From the cell containing the given text, extract its center point as [X, Y] coordinate. 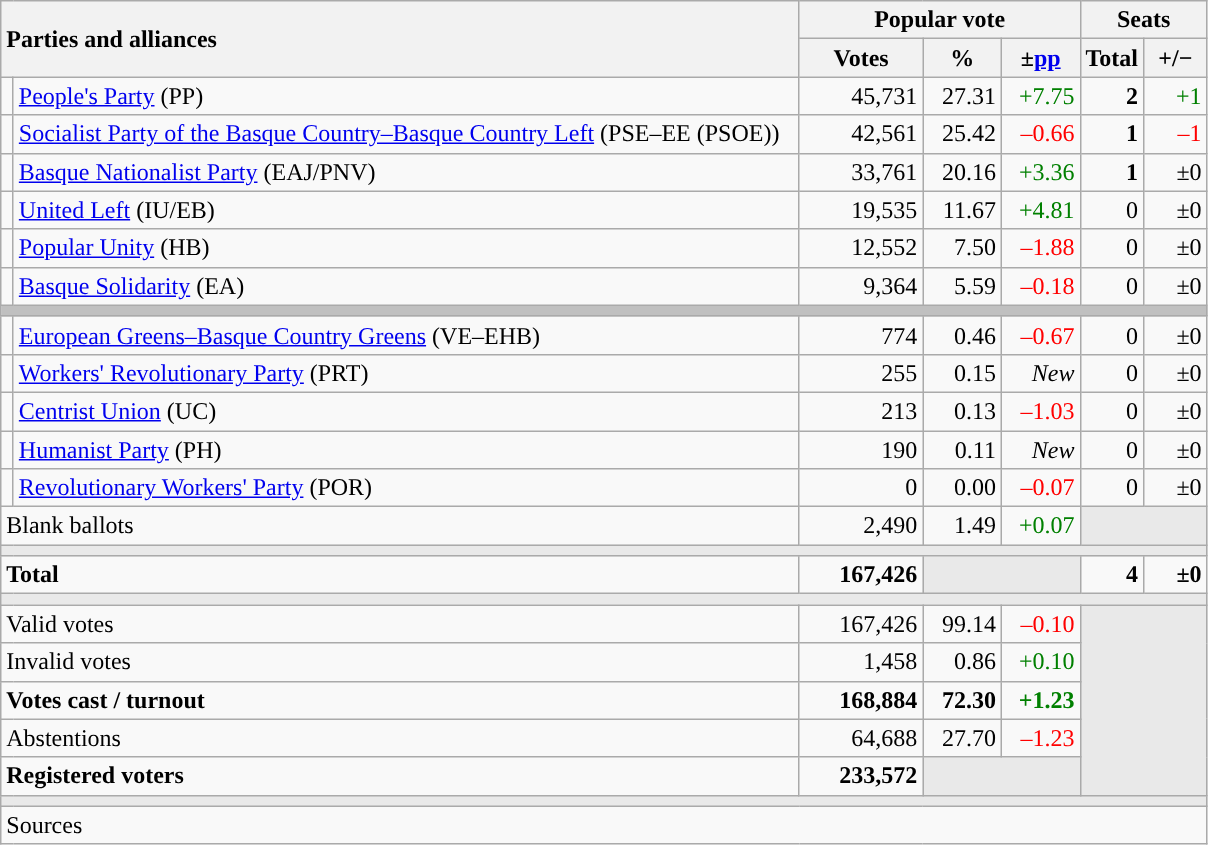
Abstentions [400, 738]
0.86 [962, 662]
Centrist Union (UC) [406, 411]
–1 [1176, 134]
Valid votes [400, 624]
Popular Unity (HB) [406, 248]
2,490 [861, 526]
Workers' Revolutionary Party (PRT) [406, 373]
27.70 [962, 738]
255 [861, 373]
+7.75 [1040, 96]
Registered voters [400, 776]
–0.18 [1040, 286]
42,561 [861, 134]
20.16 [962, 172]
Basque Solidarity (EA) [406, 286]
33,761 [861, 172]
168,884 [861, 700]
27.31 [962, 96]
213 [861, 411]
People's Party (PP) [406, 96]
–1.23 [1040, 738]
0.11 [962, 449]
+1.23 [1040, 700]
+/− [1176, 58]
Invalid votes [400, 662]
Revolutionary Workers' Party (POR) [406, 488]
Basque Nationalist Party (EAJ/PNV) [406, 172]
+4.81 [1040, 210]
64,688 [861, 738]
Parties and alliances [400, 39]
9,364 [861, 286]
72.30 [962, 700]
–0.07 [1040, 488]
774 [861, 335]
United Left (IU/EB) [406, 210]
–0.10 [1040, 624]
–0.66 [1040, 134]
1,458 [861, 662]
5.59 [962, 286]
+3.36 [1040, 172]
Socialist Party of the Basque Country–Basque Country Left (PSE–EE (PSOE)) [406, 134]
12,552 [861, 248]
% [962, 58]
0.00 [962, 488]
Humanist Party (PH) [406, 449]
2 [1112, 96]
11.67 [962, 210]
European Greens–Basque Country Greens (VE–EHB) [406, 335]
Popular vote [940, 20]
±pp [1040, 58]
7.50 [962, 248]
–0.67 [1040, 335]
+0.07 [1040, 526]
Votes [861, 58]
0.13 [962, 411]
190 [861, 449]
99.14 [962, 624]
–1.88 [1040, 248]
+0.10 [1040, 662]
Sources [604, 825]
0.15 [962, 373]
Votes cast / turnout [400, 700]
0.46 [962, 335]
233,572 [861, 776]
+1 [1176, 96]
25.42 [962, 134]
1.49 [962, 526]
Blank ballots [400, 526]
Seats [1144, 20]
–1.03 [1040, 411]
19,535 [861, 210]
45,731 [861, 96]
4 [1112, 575]
